Provide the (x, y) coordinate of the cell's center where the given text is located.  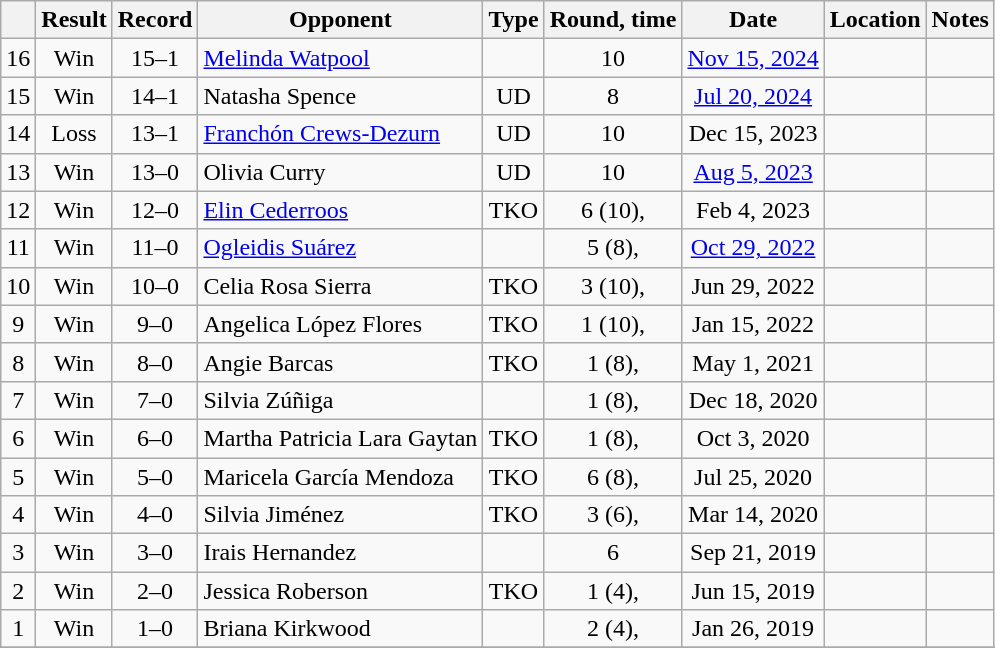
5–0 (155, 477)
Elin Cederroos (340, 210)
Maricela García Mendoza (340, 477)
Notes (960, 20)
12–0 (155, 210)
Martha Patricia Lara Gaytan (340, 438)
11–0 (155, 248)
1 (10), (613, 324)
Olivia Curry (340, 172)
Dec 18, 2020 (753, 400)
Franchón Crews-Dezurn (340, 134)
Record (155, 20)
Round, time (613, 20)
Aug 5, 2023 (753, 172)
Jan 15, 2022 (753, 324)
Oct 3, 2020 (753, 438)
Jessica Roberson (340, 591)
13–1 (155, 134)
2 (18, 591)
Celia Rosa Sierra (340, 286)
Jul 20, 2024 (753, 96)
Natasha Spence (340, 96)
6–0 (155, 438)
Angelica López Flores (340, 324)
1–0 (155, 629)
8–0 (155, 362)
Oct 29, 2022 (753, 248)
Silvia Zúñiga (340, 400)
3–0 (155, 553)
Melinda Watpool (340, 58)
Mar 14, 2020 (753, 515)
15 (18, 96)
9 (18, 324)
11 (18, 248)
16 (18, 58)
3 (10), (613, 286)
9–0 (155, 324)
15–1 (155, 58)
Jun 29, 2022 (753, 286)
Briana Kirkwood (340, 629)
1 (4), (613, 591)
Result (74, 20)
12 (18, 210)
7–0 (155, 400)
3 (18, 553)
Dec 15, 2023 (753, 134)
May 1, 2021 (753, 362)
10–0 (155, 286)
3 (6), (613, 515)
7 (18, 400)
Type (514, 20)
Sep 21, 2019 (753, 553)
Jul 25, 2020 (753, 477)
4 (18, 515)
13–0 (155, 172)
Jan 26, 2019 (753, 629)
Nov 15, 2024 (753, 58)
Opponent (340, 20)
Date (753, 20)
Silvia Jiménez (340, 515)
5 (18, 477)
13 (18, 172)
Irais Hernandez (340, 553)
Angie Barcas (340, 362)
Feb 4, 2023 (753, 210)
Loss (74, 134)
14 (18, 134)
14–1 (155, 96)
4–0 (155, 515)
6 (10), (613, 210)
1 (18, 629)
Location (875, 20)
Jun 15, 2019 (753, 591)
2 (4), (613, 629)
6 (8), (613, 477)
2–0 (155, 591)
5 (8), (613, 248)
Ogleidis Suárez (340, 248)
